Extract the [X, Y] coordinate from the center of the cell holding the provided text.  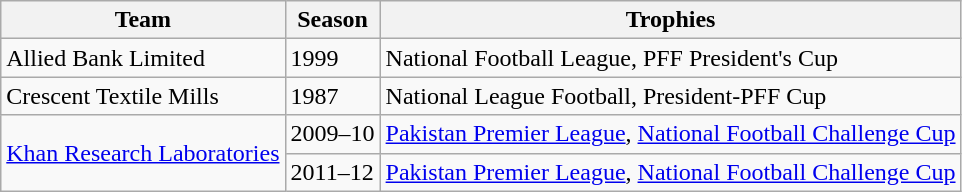
Allied Bank Limited [143, 58]
1999 [332, 58]
National Football League, PFF President's Cup [670, 58]
Trophies [670, 20]
Khan Research Laboratories [143, 153]
Crescent Textile Mills [143, 96]
1987 [332, 96]
2011–12 [332, 172]
Season [332, 20]
2009–10 [332, 134]
National League Football, President-PFF Cup [670, 96]
Team [143, 20]
